Return the [x, y] coordinate for the center point of the cell that contains the specified text.  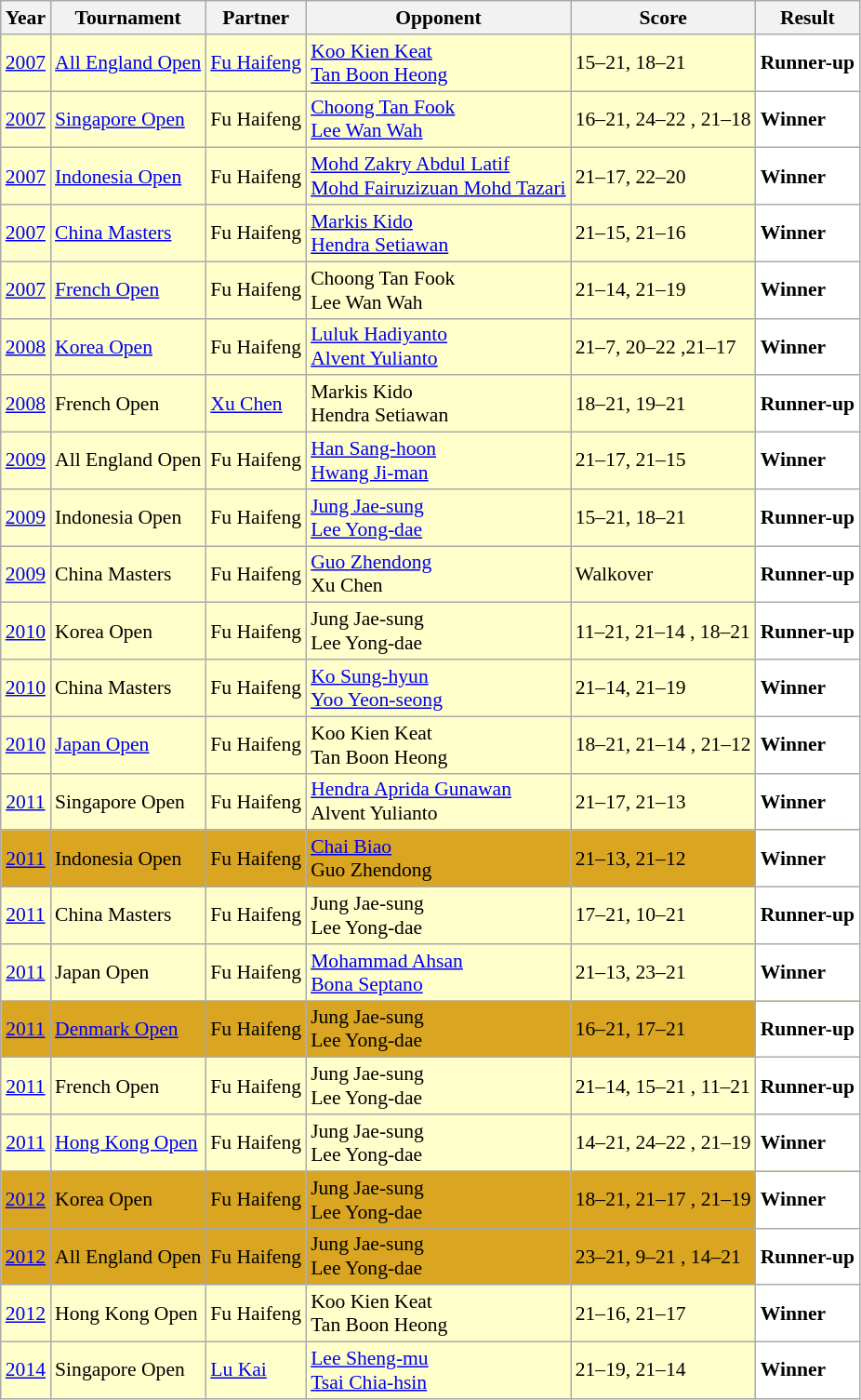
Walkover [664, 575]
16–21, 17–21 [664, 1029]
Score [664, 18]
21–7, 20–22 ,21–17 [664, 346]
11–21, 21–14 , 18–21 [664, 631]
Chai Biao Guo Zhendong [439, 860]
Denmark Open [128, 1029]
18–21, 19–21 [664, 404]
17–21, 10–21 [664, 915]
Opponent [439, 18]
21–16, 21–17 [664, 1313]
Year [26, 18]
Lee Sheng-mu Tsai Chia-hsin [439, 1371]
Mohd Zakry Abdul Latif Mohd Fairuzizuan Mohd Tazari [439, 177]
21–15, 21–16 [664, 233]
14–21, 24–22 , 21–19 [664, 1142]
21–13, 21–12 [664, 860]
2014 [26, 1371]
Ko Sung-hyun Yoo Yeon-seong [439, 688]
21–17, 21–15 [664, 461]
18–21, 21–14 , 21–12 [664, 744]
21–13, 23–21 [664, 973]
Partner [256, 18]
21–19, 21–14 [664, 1371]
21–14, 15–21 , 11–21 [664, 1087]
Xu Chen [256, 404]
Tournament [128, 18]
Hendra Aprida Gunawan Alvent Yulianto [439, 802]
Mohammad Ahsan Bona Septano [439, 973]
Luluk Hadiyanto Alvent Yulianto [439, 346]
Guo Zhendong Xu Chen [439, 575]
Result [807, 18]
21–17, 21–13 [664, 802]
Han Sang-hoon Hwang Ji-man [439, 461]
21–17, 22–20 [664, 177]
16–21, 24–22 , 21–18 [664, 119]
18–21, 21–17 , 21–19 [664, 1200]
23–21, 9–21 , 14–21 [664, 1256]
Lu Kai [256, 1371]
